Search for the cell housing the specified text and yield its (X, Y) center coordinate. 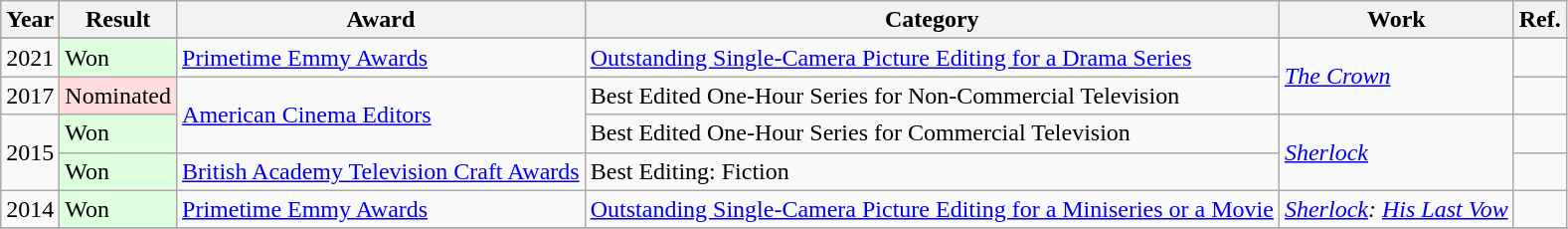
Sherlock: His Last Vow (1396, 209)
2015 (30, 152)
Outstanding Single-Camera Picture Editing for a Miniseries or a Movie (932, 209)
Best Edited One-Hour Series for Non-Commercial Television (932, 96)
Nominated (118, 96)
Result (118, 20)
Award (382, 20)
2017 (30, 96)
American Cinema Editors (382, 114)
Work (1396, 20)
Year (30, 20)
Category (932, 20)
The Crown (1396, 77)
Best Editing: Fiction (932, 171)
Best Edited One-Hour Series for Commercial Television (932, 133)
Ref. (1539, 20)
2021 (30, 58)
Outstanding Single-Camera Picture Editing for a Drama Series (932, 58)
Sherlock (1396, 152)
2014 (30, 209)
British Academy Television Craft Awards (382, 171)
